For the text-containing cell, return its midpoint in (X, Y) coordinate format. 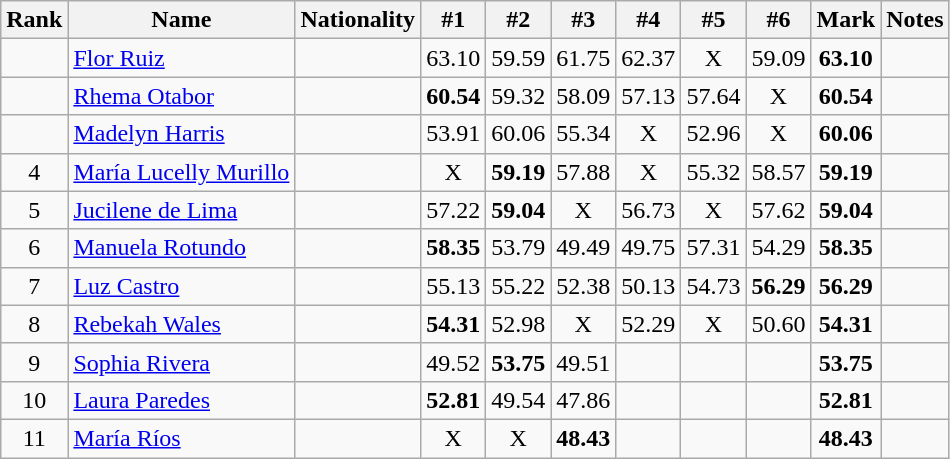
57.62 (778, 210)
#6 (778, 20)
Rank (34, 20)
50.13 (648, 286)
10 (34, 400)
54.29 (778, 248)
50.60 (778, 324)
57.64 (714, 96)
53.91 (454, 134)
58.09 (584, 96)
55.32 (714, 172)
Madelyn Harris (182, 134)
Laura Paredes (182, 400)
Name (182, 20)
Sophia Rivera (182, 362)
49.54 (518, 400)
52.29 (648, 324)
57.31 (714, 248)
52.38 (584, 286)
#3 (584, 20)
Notes (915, 20)
Jucilene de Lima (182, 210)
María Ríos (182, 438)
49.75 (648, 248)
5 (34, 210)
Rhema Otabor (182, 96)
59.09 (778, 58)
11 (34, 438)
Flor Ruiz (182, 58)
49.52 (454, 362)
#1 (454, 20)
49.49 (584, 248)
8 (34, 324)
52.96 (714, 134)
54.73 (714, 286)
#5 (714, 20)
9 (34, 362)
55.34 (584, 134)
María Lucelly Murillo (182, 172)
Mark (846, 20)
59.32 (518, 96)
Manuela Rotundo (182, 248)
49.51 (584, 362)
62.37 (648, 58)
Rebekah Wales (182, 324)
53.79 (518, 248)
59.59 (518, 58)
55.22 (518, 286)
47.86 (584, 400)
7 (34, 286)
#4 (648, 20)
58.57 (778, 172)
57.88 (584, 172)
Nationality (358, 20)
55.13 (454, 286)
Luz Castro (182, 286)
6 (34, 248)
57.13 (648, 96)
56.73 (648, 210)
52.98 (518, 324)
57.22 (454, 210)
#2 (518, 20)
4 (34, 172)
61.75 (584, 58)
